Scan for the cell matching the given text and deliver its [x, y] coordinate at center. 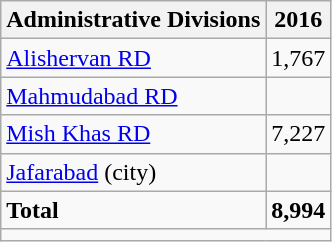
Mahmudabad RD [134, 96]
Alishervan RD [134, 58]
Mish Khas RD [134, 134]
8,994 [298, 210]
1,767 [298, 58]
7,227 [298, 134]
Administrative Divisions [134, 20]
2016 [298, 20]
Jafarabad (city) [134, 172]
Total [134, 210]
